Capture the cell that displays the provided text and extract its [x, y] central coordinate. 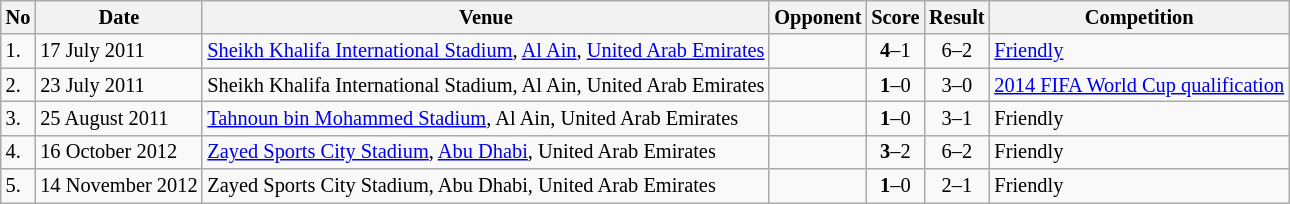
Venue [486, 17]
16 October 2012 [118, 152]
Competition [1139, 17]
Score [895, 17]
3–1 [956, 118]
14 November 2012 [118, 186]
Tahnoun bin Mohammed Stadium, Al Ain, United Arab Emirates [486, 118]
3–2 [895, 152]
2–1 [956, 186]
Date [118, 17]
1. [18, 51]
17 July 2011 [118, 51]
25 August 2011 [118, 118]
4. [18, 152]
3. [18, 118]
2014 FIFA World Cup qualification [1139, 85]
3–0 [956, 85]
Result [956, 17]
2. [18, 85]
4–1 [895, 51]
Opponent [818, 17]
No [18, 17]
5. [18, 186]
23 July 2011 [118, 85]
